Search for the cell housing the specified text and yield its [X, Y] center coordinate. 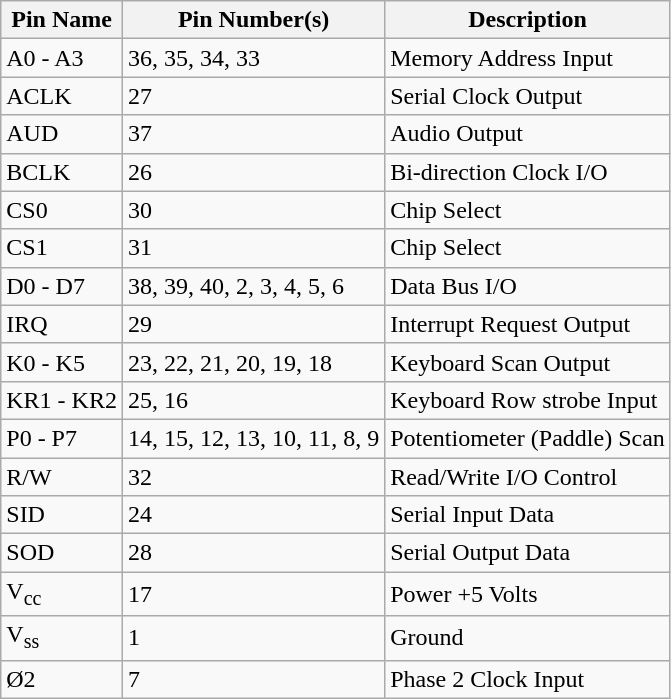
K0 - K5 [62, 362]
Read/Write I/O Control [528, 477]
Vss [62, 638]
24 [253, 515]
25, 16 [253, 400]
Power +5 Volts [528, 594]
31 [253, 248]
Serial Input Data [528, 515]
37 [253, 134]
Data Bus I/O [528, 286]
23, 22, 21, 20, 19, 18 [253, 362]
Description [528, 20]
Interrupt Request Output [528, 324]
Vcc [62, 594]
Bi-direction Clock I/O [528, 172]
Pin Name [62, 20]
Keyboard Scan Output [528, 362]
1 [253, 638]
R/W [62, 477]
36, 35, 34, 33 [253, 58]
38, 39, 40, 2, 3, 4, 5, 6 [253, 286]
27 [253, 96]
IRQ [62, 324]
AUD [62, 134]
SOD [62, 553]
Ø2 [62, 679]
Serial Output Data [528, 553]
D0 - D7 [62, 286]
Ground [528, 638]
BCLK [62, 172]
32 [253, 477]
Serial Clock Output [528, 96]
KR1 - KR2 [62, 400]
Memory Address Input [528, 58]
17 [253, 594]
Keyboard Row strobe Input [528, 400]
30 [253, 210]
CS0 [62, 210]
Pin Number(s) [253, 20]
ACLK [62, 96]
A0 - A3 [62, 58]
28 [253, 553]
SID [62, 515]
14, 15, 12, 13, 10, 11, 8, 9 [253, 438]
CS1 [62, 248]
29 [253, 324]
Phase 2 Clock Input [528, 679]
P0 - P7 [62, 438]
7 [253, 679]
Potentiometer (Paddle) Scan [528, 438]
26 [253, 172]
Audio Output [528, 134]
